Search for the cell housing the specified text and yield its [X, Y] center coordinate. 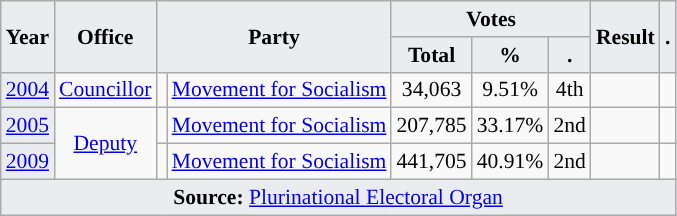
2009 [28, 162]
207,785 [431, 126]
% [510, 55]
Office [105, 36]
4th [570, 90]
40.91% [510, 162]
9.51% [510, 90]
Result [626, 36]
33.17% [510, 126]
Councillor [105, 90]
Votes [491, 19]
441,705 [431, 162]
Deputy [105, 144]
34,063 [431, 90]
Source: Plurinational Electoral Organ [338, 197]
2004 [28, 90]
2005 [28, 126]
Total [431, 55]
Party [274, 36]
Year [28, 36]
